Locate the cell with the specified text and output its [X, Y] center coordinate. 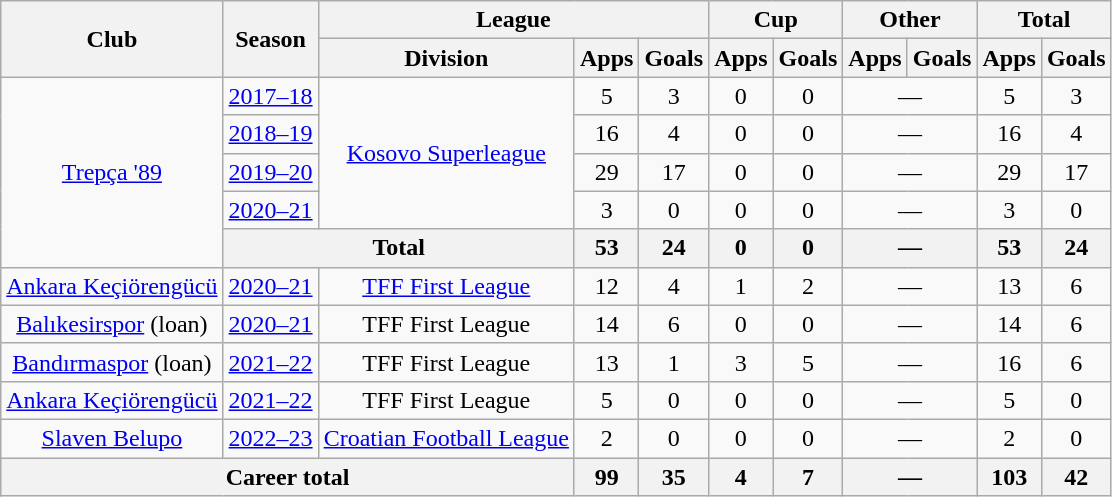
42 [1076, 477]
League [514, 20]
Division [446, 58]
2022–23 [270, 438]
Balıkesirspor (loan) [112, 324]
Slaven Belupo [112, 438]
Cup [776, 20]
Croatian Football League [446, 438]
Other [910, 20]
Career total [288, 477]
2019–20 [270, 172]
103 [1009, 477]
Season [270, 39]
2018–19 [270, 134]
99 [606, 477]
35 [674, 477]
Trepça '89 [112, 172]
Club [112, 39]
Bandırmaspor (loan) [112, 362]
7 [808, 477]
2017–18 [270, 96]
Kosovo Superleague [446, 153]
12 [606, 286]
